Output the (x, y) coordinate of the center of the cell containing the given text.  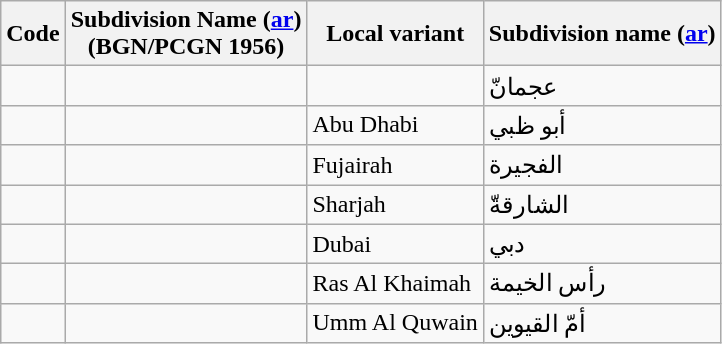
Local variant (395, 34)
أمّ القيوين (602, 323)
دبي (602, 244)
Subdivision name (ar) (602, 34)
الشارقةّ (602, 204)
Dubai (395, 244)
Subdivision Name (ar)(BGN/PCGN 1956) (186, 34)
Fujairah (395, 165)
Abu Dhabi (395, 125)
الفجيرة (602, 165)
عجمانّ (602, 86)
Code (33, 34)
رأس الخيمة (602, 284)
أبو ظبي (602, 125)
Ras Al Khaimah (395, 284)
Sharjah (395, 204)
Umm Al Quwain (395, 323)
